Provide the [x, y] coordinate of the cell's center where the given text is located.  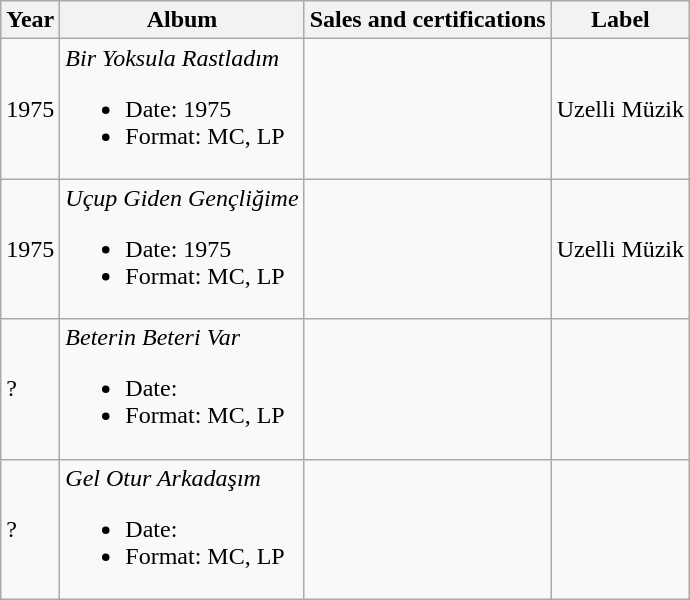
Beterin Beteri VarDate:Format: MC, LP [182, 389]
Year [30, 20]
Album [182, 20]
Gel Otur ArkadaşımDate:Format: MC, LP [182, 529]
Sales and certifications [428, 20]
Bir Yoksula RastladımDate: 1975Format: MC, LP [182, 109]
Label [620, 20]
Uçup Giden GençliğimeDate: 1975Format: MC, LP [182, 249]
